Search for the cell housing the specified text and yield its (x, y) center coordinate. 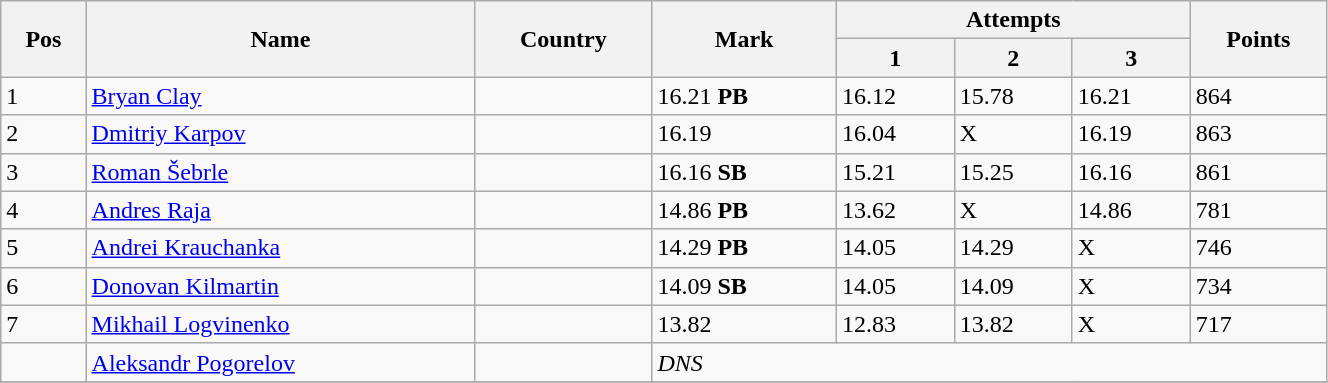
16.21 (1131, 96)
14.09 (1013, 286)
Attempts (1013, 20)
7 (44, 324)
5 (44, 248)
861 (1258, 172)
717 (1258, 324)
4 (44, 210)
13.62 (895, 210)
Aleksandr Pogorelov (280, 362)
781 (1258, 210)
15.21 (895, 172)
Name (280, 39)
Andrei Krauchanka (280, 248)
Donovan Kilmartin (280, 286)
12.83 (895, 324)
Roman Šebrle (280, 172)
Points (1258, 39)
16.12 (895, 96)
Mark (744, 39)
Dmitriy Karpov (280, 134)
Mikhail Logvinenko (280, 324)
14.86 (1131, 210)
Pos (44, 39)
863 (1258, 134)
Country (564, 39)
16.04 (895, 134)
16.16 SB (744, 172)
864 (1258, 96)
16.21 PB (744, 96)
15.25 (1013, 172)
15.78 (1013, 96)
Bryan Clay (280, 96)
6 (44, 286)
734 (1258, 286)
14.29 (1013, 248)
14.86 PB (744, 210)
14.29 PB (744, 248)
14.09 SB (744, 286)
16.16 (1131, 172)
DNS (990, 362)
Andres Raja (280, 210)
746 (1258, 248)
